Return (X, Y) of the center of cell containing provided text 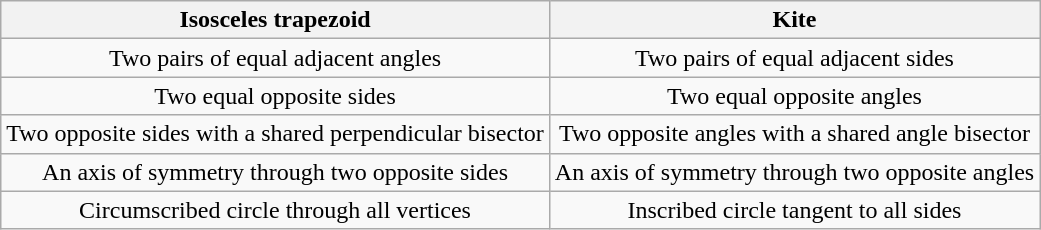
Two equal opposite sides (276, 96)
Two pairs of equal adjacent angles (276, 58)
Isosceles trapezoid (276, 20)
An axis of symmetry through two opposite sides (276, 172)
Two equal opposite angles (794, 96)
Two opposite angles with a shared angle bisector (794, 134)
An axis of symmetry through two opposite angles (794, 172)
Circumscribed circle through all vertices (276, 210)
Two opposite sides with a shared perpendicular bisector (276, 134)
Two pairs of equal adjacent sides (794, 58)
Inscribed circle tangent to all sides (794, 210)
Kite (794, 20)
